Detect which cell encompasses the target text, then output its (X, Y) center coordinate. 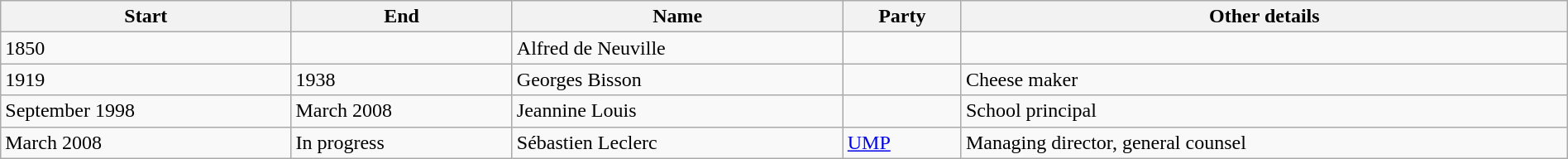
1938 (402, 79)
Georges Bisson (677, 79)
Jeannine Louis (677, 111)
School principal (1264, 111)
Name (677, 17)
UMP (901, 142)
Start (146, 17)
September 1998 (146, 111)
1919 (146, 79)
In progress (402, 142)
Alfred de Neuville (677, 48)
End (402, 17)
Party (901, 17)
Sébastien Leclerc (677, 142)
Managing director, general counsel (1264, 142)
1850 (146, 48)
Cheese maker (1264, 79)
Other details (1264, 17)
